Return (x, y) of the center of cell containing provided text 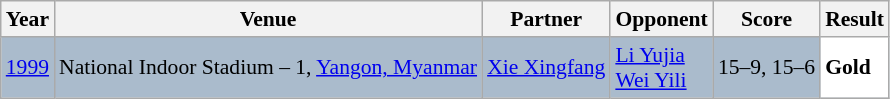
Opponent (662, 19)
Xie Xingfang (546, 68)
Gold (854, 68)
Result (854, 19)
Li Yujia Wei Yili (662, 68)
National Indoor Stadium – 1, Yangon, Myanmar (268, 68)
1999 (28, 68)
Score (766, 19)
15–9, 15–6 (766, 68)
Venue (268, 19)
Year (28, 19)
Partner (546, 19)
